Detect which cell encompasses the target text, then output its (x, y) center coordinate. 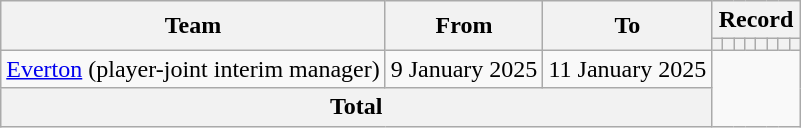
9 January 2025 (464, 69)
Record (756, 20)
To (628, 26)
From (464, 26)
11 January 2025 (628, 69)
Everton (player-joint interim manager) (193, 69)
Total (356, 107)
Team (193, 26)
